Output the [x, y] coordinate of the center of the cell containing the given text.  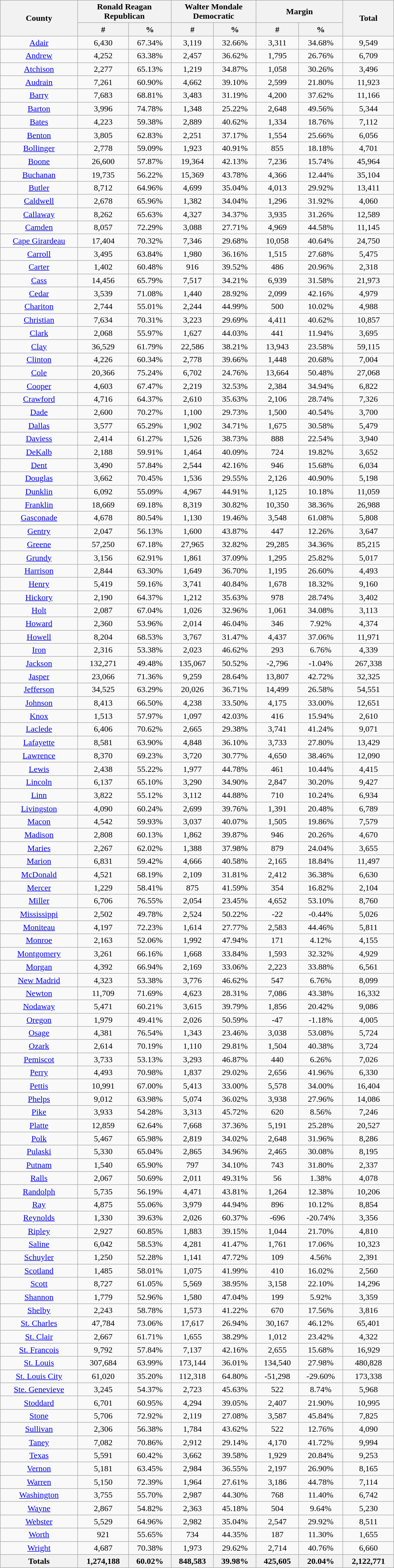
441 [277, 333]
3,933 [103, 1112]
33.84% [235, 954]
72.29% [150, 228]
-696 [277, 1218]
4,060 [368, 201]
-47 [277, 1020]
41.96% [321, 1073]
59.38% [150, 122]
1,264 [277, 1191]
29.81% [235, 1046]
10.24% [321, 795]
66.94% [150, 967]
12.44% [321, 174]
2,614 [103, 1046]
5,026 [368, 914]
8,319 [193, 505]
60.13% [150, 835]
Stone [39, 1416]
34.21% [235, 280]
5,344 [368, 109]
Cole [39, 373]
1,296 [277, 201]
-51,298 [277, 1376]
2,699 [193, 809]
2,011 [193, 1178]
63.99% [150, 1363]
25.82% [321, 557]
1,515 [277, 254]
54.37% [150, 1389]
3,695 [368, 333]
7,326 [368, 399]
173,338 [368, 1376]
8,195 [368, 1152]
293 [277, 650]
Ray [39, 1204]
39.87% [235, 835]
65.79% [150, 280]
4,374 [368, 624]
Texas [39, 1456]
30.58% [321, 426]
797 [193, 1165]
25.28% [321, 1125]
Pettis [39, 1086]
1,977 [193, 769]
2,047 [103, 531]
3,495 [103, 254]
Scott [39, 1284]
6,934 [368, 795]
34.10% [235, 1165]
34.36% [321, 544]
5,419 [103, 584]
70.27% [150, 412]
43.81% [235, 1191]
23.46% [235, 1033]
35.20% [150, 1376]
2,099 [277, 293]
61.27% [150, 439]
43.78% [235, 174]
3,113 [368, 611]
416 [277, 716]
Atchison [39, 69]
710 [277, 795]
9,549 [368, 43]
3,311 [277, 43]
486 [277, 267]
36.71% [235, 690]
Ralls [39, 1178]
2,054 [193, 901]
1,856 [277, 1006]
46.04% [235, 624]
267,338 [368, 663]
33.88% [321, 967]
14,296 [368, 1284]
3,816 [368, 1310]
68.53% [150, 637]
12,589 [368, 214]
8,262 [103, 214]
20.84% [321, 1456]
Andrew [39, 56]
DeKalb [39, 452]
60.48% [150, 267]
1,902 [193, 426]
8,286 [368, 1139]
2,982 [193, 1522]
4,875 [103, 1204]
41.47% [235, 1244]
56.19% [150, 1191]
187 [277, 1535]
4,542 [103, 822]
6,702 [193, 373]
7,137 [193, 1350]
1,784 [193, 1429]
70.45% [150, 478]
70.38% [150, 1548]
26.60% [321, 571]
6,660 [368, 1548]
Barton [39, 109]
65.10% [150, 782]
Benton [39, 135]
34.08% [321, 611]
6,092 [103, 492]
2,363 [193, 1508]
3,755 [103, 1495]
Margin [299, 12]
4,155 [368, 940]
32.96% [235, 611]
2,583 [277, 927]
1,250 [103, 1258]
44.30% [235, 1495]
40.54% [321, 412]
29.55% [235, 478]
1,861 [193, 557]
1,513 [103, 716]
6,822 [368, 386]
3,539 [103, 293]
2,867 [103, 1508]
Cedar [39, 293]
Howell [39, 637]
Grundy [39, 557]
61.79% [150, 346]
620 [277, 1112]
13,807 [277, 676]
3,156 [103, 557]
4,005 [368, 1020]
1,044 [277, 1231]
57.97% [150, 716]
921 [103, 1535]
St. Francois [39, 1350]
22,586 [193, 346]
53.10% [321, 901]
10,058 [277, 241]
1,573 [193, 1310]
61,020 [103, 1376]
2,023 [193, 650]
1,862 [193, 835]
29.38% [235, 729]
McDonald [39, 875]
36.16% [235, 254]
38.21% [235, 346]
3,245 [103, 1389]
Montgomery [39, 954]
7,346 [193, 241]
19,364 [193, 161]
Nodaway [39, 1006]
2,655 [277, 1350]
67.04% [150, 611]
109 [277, 1258]
Total [368, 18]
37.98% [235, 848]
3,700 [368, 412]
59,115 [368, 346]
24,750 [368, 241]
Gasconade [39, 518]
Ronald ReaganRepublican [124, 12]
916 [193, 267]
3,359 [368, 1297]
Lincoln [39, 782]
6,137 [103, 782]
12,859 [103, 1125]
2,889 [193, 122]
Dallas [39, 426]
65,401 [368, 1323]
2,544 [193, 465]
18.84% [321, 861]
5,529 [103, 1522]
38.36% [321, 505]
Hickory [39, 597]
Bollinger [39, 148]
44.94% [235, 1204]
13,429 [368, 742]
3,979 [193, 1204]
16.82% [321, 888]
8,712 [103, 188]
18.32% [321, 584]
9,160 [368, 584]
11,709 [103, 993]
11,923 [368, 82]
65.13% [150, 69]
-1.18% [321, 1020]
7,246 [368, 1112]
5,578 [277, 1086]
Franklin [39, 505]
2,122,771 [368, 1561]
Polk [39, 1139]
4,339 [368, 650]
346 [277, 624]
85,215 [368, 544]
28.31% [235, 993]
4,281 [193, 1244]
2,457 [193, 56]
Mercer [39, 888]
9,253 [368, 1456]
57.87% [150, 161]
21.70% [321, 1231]
2,109 [193, 875]
63.29% [150, 690]
10.02% [321, 307]
St. Clair [39, 1337]
2,984 [193, 1469]
1,061 [277, 611]
2,438 [103, 769]
43.38% [321, 993]
6,430 [103, 43]
1,391 [277, 809]
3,767 [193, 637]
37.36% [235, 1125]
28.64% [235, 676]
32.66% [235, 43]
26,988 [368, 505]
34,525 [103, 690]
2,865 [193, 1152]
21,973 [368, 280]
2,599 [277, 82]
7,114 [368, 1482]
Greene [39, 544]
670 [277, 1310]
18,669 [103, 505]
2,223 [277, 967]
Webster [39, 1522]
39.98% [235, 1561]
3,496 [368, 69]
6,330 [368, 1073]
9,071 [368, 729]
3,548 [277, 518]
44.03% [235, 333]
42.03% [235, 716]
13,943 [277, 346]
Christian [39, 320]
22.54% [321, 439]
36.62% [235, 56]
Scotland [39, 1271]
36.01% [235, 1363]
56.13% [150, 531]
7,086 [277, 993]
Pulaski [39, 1152]
132,271 [103, 663]
1,883 [193, 1231]
14,456 [103, 280]
11.30% [321, 1535]
5,735 [103, 1191]
45.63% [235, 1389]
24.04% [321, 848]
27.61% [235, 1482]
40.64% [321, 241]
38.73% [235, 439]
2,987 [193, 1495]
2,912 [193, 1442]
1,388 [193, 848]
50.48% [321, 373]
9,086 [368, 1006]
3,776 [193, 980]
3,655 [368, 848]
4,415 [368, 769]
Monroe [39, 940]
1,402 [103, 267]
9.64% [321, 1508]
4,666 [193, 861]
4.56% [321, 1258]
Moniteau [39, 927]
Carter [39, 267]
26.58% [321, 690]
Clay [39, 346]
70.19% [150, 1046]
26,600 [103, 161]
11,059 [368, 492]
49.78% [150, 914]
19.86% [321, 822]
4,366 [277, 174]
27,068 [368, 373]
Oregon [39, 1020]
7,634 [103, 320]
-22 [277, 914]
Miller [39, 901]
19,735 [103, 174]
10,857 [368, 320]
Morgan [39, 967]
2,407 [277, 1403]
16,332 [368, 993]
2,277 [103, 69]
112,318 [193, 1376]
-29.60% [321, 1376]
1,649 [193, 571]
8,760 [368, 901]
2,844 [103, 571]
54,551 [368, 690]
1,678 [277, 584]
1,485 [103, 1271]
Mississippi [39, 914]
8,727 [103, 1284]
3,293 [193, 1059]
2,251 [193, 135]
5,017 [368, 557]
1,295 [277, 557]
7,236 [277, 161]
4,652 [277, 901]
6,706 [103, 901]
60.02% [150, 1561]
Adair [39, 43]
6,561 [368, 967]
1,979 [103, 1020]
4,662 [193, 82]
70.62% [150, 729]
60.24% [150, 809]
447 [277, 531]
42.72% [321, 676]
Worth [39, 1535]
5,198 [368, 478]
3,490 [103, 465]
71.08% [150, 293]
25.66% [321, 135]
8.74% [321, 1389]
36.70% [235, 571]
3,112 [193, 795]
31.26% [321, 214]
1,100 [193, 412]
3,938 [277, 1099]
2,465 [277, 1152]
2,847 [277, 782]
75.24% [150, 373]
65.96% [150, 201]
Callaway [39, 214]
Dade [39, 412]
8,854 [368, 1204]
44.46% [321, 927]
45.72% [235, 1112]
1,212 [193, 597]
65.98% [150, 1139]
30,167 [277, 1323]
7,082 [103, 1442]
Pike [39, 1112]
2,087 [103, 611]
34.71% [235, 426]
1,795 [277, 56]
27,965 [193, 544]
32.82% [235, 544]
4,687 [103, 1548]
Crawford [39, 399]
8,413 [103, 703]
Stoddard [39, 1403]
3,805 [103, 135]
33.50% [235, 703]
4,392 [103, 967]
St. Louis City [39, 1376]
58.41% [150, 888]
4,699 [193, 188]
1,448 [277, 359]
Clark [39, 333]
31.96% [321, 1139]
2,360 [103, 624]
2,243 [103, 1310]
-1.04% [321, 663]
29.68% [235, 241]
3,652 [368, 452]
56.22% [150, 174]
20.48% [321, 809]
72.39% [150, 1482]
1,627 [193, 333]
63.84% [150, 254]
5,475 [368, 254]
52.96% [150, 1297]
1,440 [193, 293]
40.91% [235, 148]
4,294 [193, 1403]
60.85% [150, 1231]
4,013 [277, 188]
40.07% [235, 822]
1,554 [277, 135]
2,744 [103, 307]
36,529 [103, 346]
1,761 [277, 1244]
Putnam [39, 1165]
2,163 [103, 940]
500 [277, 307]
Ripley [39, 1231]
1,980 [193, 254]
Carroll [39, 254]
2,104 [368, 888]
49.31% [235, 1178]
3,577 [103, 426]
Washington [39, 1495]
461 [277, 769]
59.42% [150, 861]
Lewis [39, 769]
3,223 [193, 320]
9,792 [103, 1350]
4,411 [277, 320]
45,964 [368, 161]
Osage [39, 1033]
Cooper [39, 386]
Knox [39, 716]
Reynolds [39, 1218]
50.52% [235, 663]
15,369 [193, 174]
1,614 [193, 927]
6,630 [368, 875]
2,714 [277, 1548]
69.23% [150, 756]
5,181 [103, 1469]
1,334 [277, 122]
65.04% [150, 1152]
76.55% [150, 901]
53.96% [150, 624]
12.38% [321, 1191]
1,464 [193, 452]
1,580 [193, 1297]
11,145 [368, 228]
1,973 [193, 1548]
64.80% [235, 1376]
3,186 [277, 1482]
7,683 [103, 95]
Schuyler [39, 1258]
-2,796 [277, 663]
2,819 [193, 1139]
Livingston [39, 809]
2,067 [103, 1178]
2,547 [277, 1522]
724 [277, 452]
62.91% [150, 557]
2,502 [103, 914]
3,996 [103, 109]
768 [277, 1495]
3,158 [277, 1284]
4,967 [193, 492]
63.38% [150, 56]
4,200 [277, 95]
62.83% [150, 135]
60.90% [150, 82]
-20.74% [321, 1218]
1,779 [103, 1297]
47.72% [235, 1258]
69.18% [150, 505]
53.13% [150, 1059]
17.56% [321, 1310]
4,988 [368, 307]
34.37% [235, 214]
41.22% [235, 1310]
Perry [39, 1073]
36.02% [235, 1099]
2,384 [277, 386]
10,350 [277, 505]
2,126 [277, 478]
8,370 [103, 756]
6,406 [103, 729]
55.22% [150, 769]
Pemiscot [39, 1059]
875 [193, 888]
55.06% [150, 1204]
9,259 [193, 676]
Buchanan [39, 174]
8,581 [103, 742]
56.38% [150, 1429]
6,701 [103, 1403]
2,678 [103, 201]
44.88% [235, 795]
5.92% [321, 1297]
72.92% [150, 1416]
5,230 [368, 1508]
Ozark [39, 1046]
71.36% [150, 676]
4,170 [277, 1442]
3,402 [368, 597]
848,583 [193, 1561]
134,540 [277, 1363]
4,471 [193, 1191]
53.08% [321, 1033]
6,042 [103, 1244]
55.12% [150, 795]
Daviess [39, 439]
4,969 [277, 228]
Holt [39, 611]
9,427 [368, 782]
27.08% [235, 1416]
2,667 [103, 1337]
39.76% [235, 809]
20,527 [368, 1125]
49.48% [150, 663]
18.76% [321, 122]
Howard [39, 624]
17.06% [321, 1244]
9,994 [368, 1442]
Gentry [39, 531]
County [39, 18]
22.10% [321, 1284]
39.63% [150, 1218]
2,414 [103, 439]
Taney [39, 1442]
21.90% [321, 1403]
20.68% [321, 359]
4,848 [193, 742]
60.21% [150, 1006]
31.92% [321, 201]
76.54% [150, 1033]
Dent [39, 465]
2,927 [103, 1231]
Walter MondaleDemocratic [213, 12]
199 [277, 1297]
4,078 [368, 1178]
Linn [39, 795]
71.69% [150, 993]
34.96% [235, 1152]
4,197 [103, 927]
39.79% [235, 1006]
6,742 [368, 1495]
17,617 [193, 1323]
73.06% [150, 1323]
504 [277, 1508]
8,057 [103, 228]
15.74% [321, 161]
2,244 [193, 307]
4,223 [103, 122]
2,306 [103, 1429]
1,125 [277, 492]
-0.44% [321, 914]
Madison [39, 835]
11.94% [321, 333]
49.56% [321, 109]
26.90% [321, 1469]
Jefferson [39, 690]
5,191 [277, 1125]
4,437 [277, 637]
3,290 [193, 782]
30.77% [235, 756]
10.18% [321, 492]
31.19% [235, 95]
6,709 [368, 56]
40.58% [235, 861]
5,706 [103, 1416]
39.10% [235, 82]
2,560 [368, 1271]
Sullivan [39, 1429]
4,701 [368, 148]
4,322 [368, 1337]
37.62% [321, 95]
29.14% [235, 1442]
1,600 [193, 531]
32,325 [368, 676]
16,404 [368, 1086]
20,026 [193, 690]
14,499 [277, 690]
1,837 [193, 1073]
52.06% [150, 940]
59.16% [150, 584]
3,037 [193, 822]
855 [277, 148]
2,119 [193, 1416]
3,935 [277, 214]
30.20% [321, 782]
5,479 [368, 426]
3,720 [193, 756]
3,587 [277, 1416]
11,497 [368, 861]
44.99% [235, 307]
135,067 [193, 663]
23.45% [235, 901]
879 [277, 848]
978 [277, 597]
60.34% [150, 359]
3,940 [368, 439]
63.30% [150, 571]
4,810 [368, 1231]
66.16% [150, 954]
24.76% [235, 373]
39.66% [235, 359]
St. Charles [39, 1323]
27.96% [321, 1099]
44.91% [235, 492]
1,964 [193, 1482]
2,665 [193, 729]
21.80% [321, 82]
8,204 [103, 637]
Phelps [39, 1099]
Barry [39, 95]
5,968 [368, 1389]
4,521 [103, 875]
38.29% [235, 1337]
7,517 [193, 280]
3,088 [193, 228]
23,066 [103, 676]
43.62% [235, 1429]
3,822 [103, 795]
31.47% [235, 637]
734 [193, 1535]
10.12% [321, 1204]
20.96% [321, 267]
5,330 [103, 1152]
3,724 [368, 1046]
Butler [39, 188]
4,175 [277, 703]
67.00% [150, 1086]
55.65% [150, 1535]
1,141 [193, 1258]
39.52% [235, 267]
56 [277, 1178]
2,412 [277, 875]
55.70% [150, 1495]
6,056 [368, 135]
34.00% [321, 1086]
7,112 [368, 122]
1.38% [321, 1178]
40.90% [321, 478]
896 [277, 1204]
7,668 [193, 1125]
63.45% [150, 1469]
10,323 [368, 1244]
5,808 [368, 518]
1,110 [193, 1046]
425,605 [277, 1561]
4,252 [103, 56]
Randolph [39, 1191]
4.12% [321, 940]
38.95% [235, 1284]
18.18% [321, 148]
2,524 [193, 914]
4,716 [103, 399]
2,165 [277, 861]
39.58% [235, 1456]
32.53% [235, 386]
1,075 [193, 1271]
34.02% [235, 1139]
37.09% [235, 557]
34.68% [321, 43]
67.47% [150, 386]
41.99% [235, 1271]
23.58% [321, 346]
39.05% [235, 1403]
3,647 [368, 531]
54.82% [150, 1508]
29.62% [235, 1548]
1,058 [277, 69]
Harrison [39, 571]
4,226 [103, 359]
47,784 [103, 1323]
7.92% [321, 624]
32.32% [321, 954]
50.59% [235, 1020]
30.82% [235, 505]
29.02% [235, 1073]
Audrain [39, 82]
5,467 [103, 1139]
34.04% [235, 201]
31.80% [321, 1165]
354 [277, 888]
4,650 [277, 756]
1,504 [277, 1046]
35,104 [368, 174]
29.69% [235, 320]
Jasper [39, 676]
4,670 [368, 835]
38.46% [321, 756]
Lawrence [39, 756]
20.42% [321, 1006]
1,330 [103, 1218]
6,789 [368, 809]
7,026 [368, 1059]
8,099 [368, 980]
1,668 [193, 954]
2,656 [277, 1073]
55.09% [150, 492]
St. Louis [39, 1363]
14,086 [368, 1099]
7,825 [368, 1416]
480,828 [368, 1363]
Vernon [39, 1469]
3,119 [193, 43]
72.23% [150, 927]
6,831 [103, 861]
70.32% [150, 241]
1,675 [277, 426]
68.81% [150, 95]
171 [277, 940]
45.18% [235, 1508]
4,323 [103, 980]
34.90% [235, 782]
4,979 [368, 293]
Shelby [39, 1310]
11,971 [368, 637]
1,505 [277, 822]
12.26% [321, 531]
55.01% [150, 307]
410 [277, 1271]
45.84% [321, 1416]
33.06% [235, 967]
Shannon [39, 1297]
40.38% [321, 1046]
Cape Girardeau [39, 241]
3,615 [193, 1006]
2,316 [103, 650]
41.24% [321, 729]
70.98% [150, 1073]
58.01% [150, 1271]
68.19% [150, 875]
27.98% [321, 1363]
1,097 [193, 716]
66.50% [150, 703]
1,526 [193, 439]
10,206 [368, 1191]
2,337 [368, 1165]
27.71% [235, 228]
5,811 [368, 927]
61.05% [150, 1284]
2,391 [368, 1258]
34.87% [235, 69]
2,014 [193, 624]
Maries [39, 848]
8,511 [368, 1522]
34.94% [321, 386]
307,684 [103, 1363]
2,600 [103, 412]
3,356 [368, 1218]
4,603 [103, 386]
Iron [39, 650]
5,591 [103, 1456]
Wright [39, 1548]
29,285 [277, 544]
2,190 [103, 597]
19.82% [321, 452]
26.94% [235, 1323]
7,261 [103, 82]
26.76% [321, 56]
30.08% [321, 1152]
54.28% [150, 1112]
Chariton [39, 307]
27.77% [235, 927]
10,995 [368, 1403]
Totals [39, 1561]
28.92% [235, 293]
47.94% [235, 940]
1,195 [277, 571]
1,274,188 [103, 1561]
10.44% [321, 769]
59.91% [150, 452]
65.29% [150, 426]
6,939 [277, 280]
3,313 [193, 1112]
40.84% [235, 584]
65.90% [150, 1165]
36.10% [235, 742]
61.08% [321, 518]
60.42% [150, 1456]
743 [277, 1165]
74.78% [150, 109]
3,483 [193, 95]
1,343 [193, 1033]
59.93% [150, 822]
13,411 [368, 188]
70.86% [150, 1442]
4,929 [368, 954]
50.22% [235, 914]
2,267 [103, 848]
5,569 [193, 1284]
Saline [39, 1244]
55.97% [150, 333]
70.31% [150, 320]
16,929 [368, 1350]
15.94% [321, 716]
Macon [39, 822]
New Madrid [39, 980]
58.78% [150, 1310]
Lafayette [39, 742]
11,166 [368, 95]
6,034 [368, 465]
20.26% [321, 835]
5,413 [193, 1086]
8.56% [321, 1112]
58.53% [150, 1244]
1,536 [193, 478]
40.76% [321, 1548]
Caldwell [39, 201]
Clinton [39, 359]
27.80% [321, 742]
29.73% [235, 412]
6.26% [321, 1059]
27.68% [321, 254]
46.87% [235, 1059]
61.71% [150, 1337]
440 [277, 1059]
Douglas [39, 478]
547 [277, 980]
1,229 [103, 888]
7,579 [368, 822]
Ste. Genevieve [39, 1389]
4,238 [193, 703]
2,188 [103, 452]
1,929 [277, 1456]
1,348 [193, 109]
Newton [39, 993]
Camden [39, 228]
4,381 [103, 1033]
2,808 [103, 835]
50.69% [150, 1178]
42.13% [235, 161]
Laclede [39, 729]
65.63% [150, 214]
31.81% [235, 875]
Wayne [39, 1508]
39.15% [235, 1231]
16.02% [321, 1271]
36.38% [321, 875]
20.04% [321, 1561]
80.54% [150, 518]
44.58% [321, 228]
4,678 [103, 518]
46.12% [321, 1323]
1,992 [193, 940]
60.95% [150, 1403]
12,090 [368, 756]
1,593 [277, 954]
67.34% [150, 43]
49.41% [150, 1020]
19.46% [235, 518]
47.04% [235, 1297]
23.42% [321, 1337]
40.09% [235, 452]
20,366 [103, 373]
1,219 [193, 69]
173,144 [193, 1363]
37.17% [235, 135]
5,724 [368, 1033]
57,250 [103, 544]
Platte [39, 1125]
5,471 [103, 1006]
4,327 [193, 214]
60.37% [235, 1218]
37.06% [321, 637]
62.64% [150, 1125]
2,106 [277, 399]
Bates [39, 122]
41.59% [235, 888]
2,219 [193, 386]
10,991 [103, 1086]
5,074 [193, 1099]
2,318 [368, 267]
Cass [39, 280]
11.40% [321, 1495]
25.22% [235, 109]
13,664 [277, 373]
9,012 [103, 1099]
Dunklin [39, 492]
4,623 [193, 993]
1,923 [193, 148]
2,169 [193, 967]
67.18% [150, 544]
1,026 [193, 611]
63.90% [150, 742]
52.28% [150, 1258]
2,723 [193, 1389]
2,197 [277, 1469]
1,012 [277, 1337]
3,038 [277, 1033]
1,130 [193, 518]
36.55% [235, 1469]
888 [277, 439]
1,540 [103, 1165]
44.35% [235, 1535]
17,404 [103, 241]
Henry [39, 584]
31.58% [321, 280]
63.98% [150, 1099]
43.87% [235, 531]
12.76% [321, 1429]
12,651 [368, 703]
Marion [39, 861]
Boone [39, 161]
1,382 [193, 201]
62.02% [150, 848]
Johnson [39, 703]
3,261 [103, 954]
8,165 [368, 1469]
Jackson [39, 663]
59.09% [150, 148]
1,500 [277, 412]
7,004 [368, 359]
Warren [39, 1482]
2,068 [103, 333]
5,150 [103, 1482]
41.72% [321, 1442]
30.26% [321, 69]
